Return [x, y] of the center of cell containing provided text 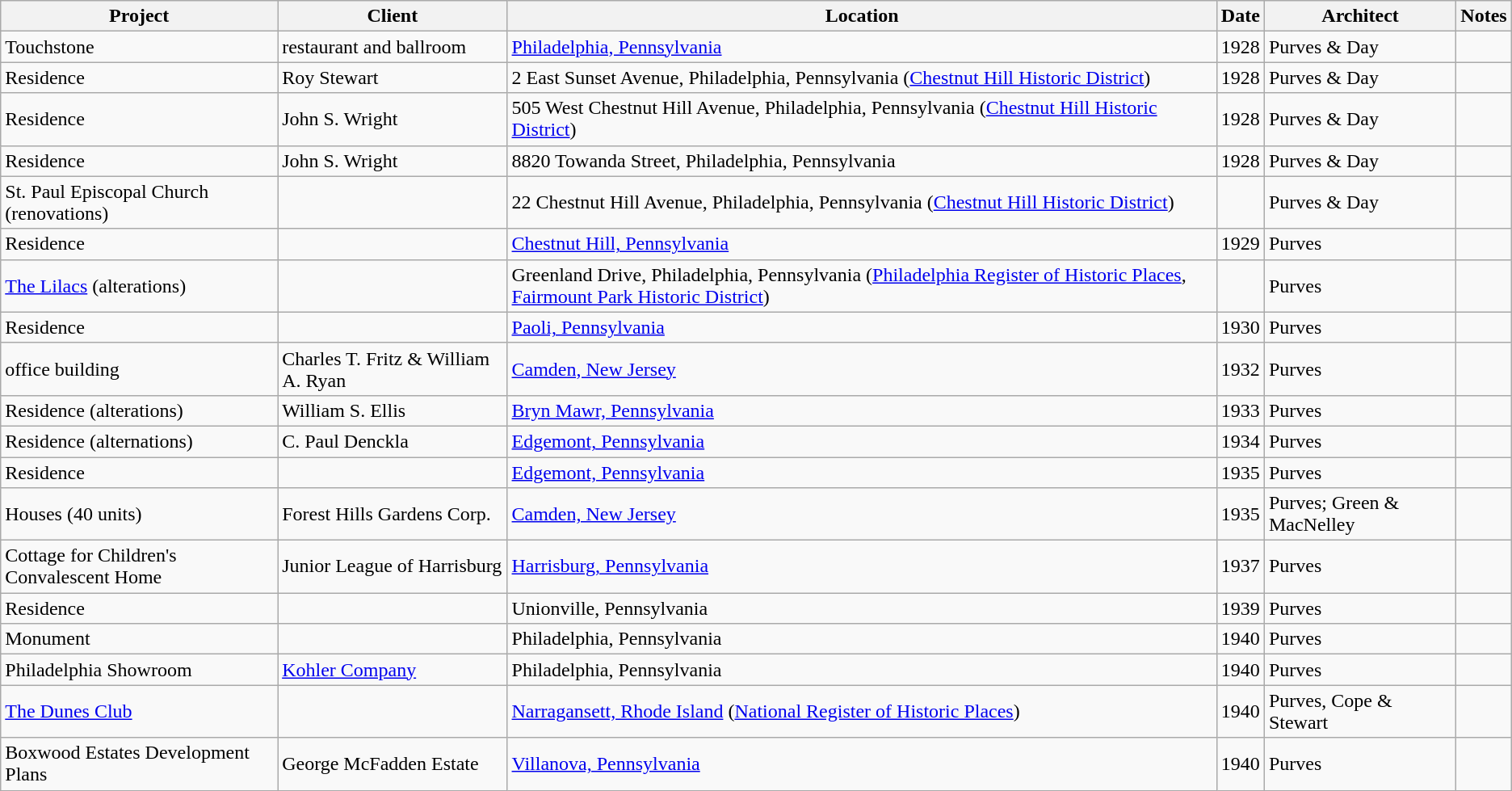
1934 [1241, 441]
restaurant and ballroom [393, 47]
C. Paul Denckla [393, 441]
Kohler Company [393, 670]
1933 [1241, 410]
1939 [1241, 608]
Junior League of Harrisburg [393, 567]
22 Chestnut Hill Avenue, Philadelphia, Pennsylvania (Chestnut Hill Historic District) [862, 202]
Philadelphia Showroom [139, 670]
Greenland Drive, Philadelphia, Pennsylvania (Philadelphia Register of Historic Places, Fairmount Park Historic District) [862, 286]
Date [1241, 16]
Boxwood Estates Development Plans [139, 764]
Roy Stewart [393, 78]
Architect [1360, 16]
1932 [1241, 368]
2 East Sunset Avenue, Philadelphia, Pennsylvania (Chestnut Hill Historic District) [862, 78]
1930 [1241, 327]
Client [393, 16]
Chestnut Hill, Pennsylvania [862, 244]
Forest Hills Gardens Corp. [393, 514]
William S. Ellis [393, 410]
George McFadden Estate [393, 764]
Paoli, Pennsylvania [862, 327]
The Dunes Club [139, 711]
Project [139, 16]
Touchstone [139, 47]
Residence (alternations) [139, 441]
Houses (40 units) [139, 514]
Notes [1484, 16]
1929 [1241, 244]
Charles T. Fritz & William A. Ryan [393, 368]
Location [862, 16]
Bryn Mawr, Pennsylvania [862, 410]
Harrisburg, Pennsylvania [862, 567]
Narragansett, Rhode Island (National Register of Historic Places) [862, 711]
St. Paul Episcopal Church (renovations) [139, 202]
1937 [1241, 567]
office building [139, 368]
Unionville, Pennsylvania [862, 608]
Purves, Cope & Stewart [1360, 711]
Cottage for Children's Convalescent Home [139, 567]
The Lilacs (alterations) [139, 286]
8820 Towanda Street, Philadelphia, Pennsylvania [862, 161]
505 West Chestnut Hill Avenue, Philadelphia, Pennsylvania (Chestnut Hill Historic District) [862, 120]
Villanova, Pennsylvania [862, 764]
Monument [139, 639]
Residence (alterations) [139, 410]
Purves; Green & MacNelley [1360, 514]
